From the cell containing the given text, extract its center point as (x, y) coordinate. 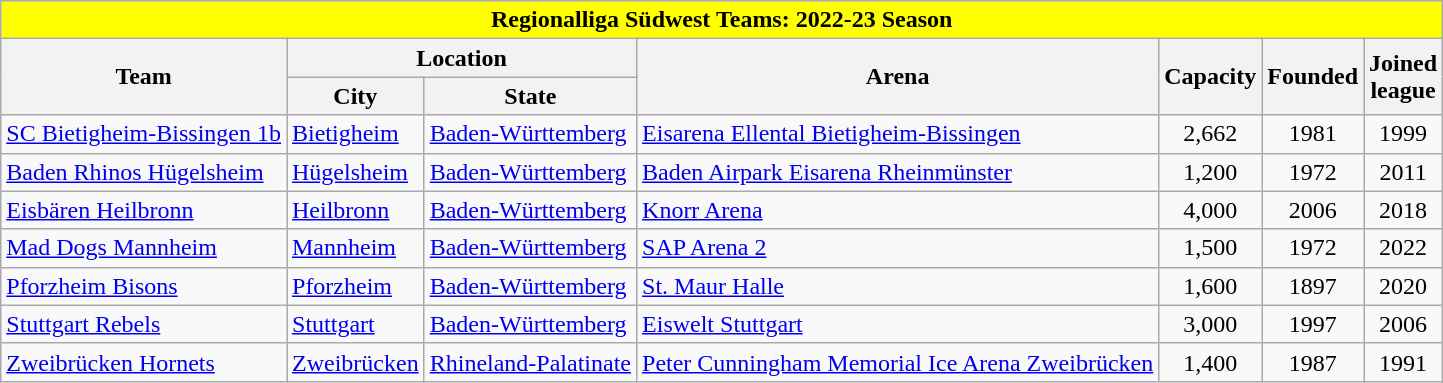
Arena (898, 77)
4,000 (1210, 210)
2011 (1404, 172)
1991 (1404, 362)
1,600 (1210, 286)
Team (144, 77)
Location (461, 58)
1997 (1313, 324)
St. Maur Halle (898, 286)
City (355, 96)
2020 (1404, 286)
Zweibrücken Hornets (144, 362)
Stuttgart (355, 324)
Pforzheim (355, 286)
Mannheim (355, 248)
1897 (1313, 286)
Founded (1313, 77)
SC Bietigheim-Bissingen 1b (144, 134)
2022 (1404, 248)
Peter Cunningham Memorial Ice Arena Zweibrücken (898, 362)
1999 (1404, 134)
1981 (1313, 134)
SAP Arena 2 (898, 248)
Eisbären Heilbronn (144, 210)
Pforzheim Bisons (144, 286)
2,662 (1210, 134)
1,500 (1210, 248)
Zweibrücken (355, 362)
Capacity (1210, 77)
2018 (1404, 210)
Knorr Arena (898, 210)
Stuttgart Rebels (144, 324)
Baden Airpark Eisarena Rheinmünster (898, 172)
Mad Dogs Mannheim (144, 248)
Hügelsheim (355, 172)
3,000 (1210, 324)
Bietigheim (355, 134)
Heilbronn (355, 210)
Joined league (1404, 77)
Rhineland-Palatinate (530, 362)
Baden Rhinos Hügelsheim (144, 172)
1,200 (1210, 172)
1987 (1313, 362)
State (530, 96)
Eisarena Ellental Bietigheim-Bissingen (898, 134)
Regionalliga Südwest Teams: 2022-23 Season (722, 20)
Eiswelt Stuttgart (898, 324)
1,400 (1210, 362)
